Provide the (X, Y) coordinate of the cell's center where the given text is located.  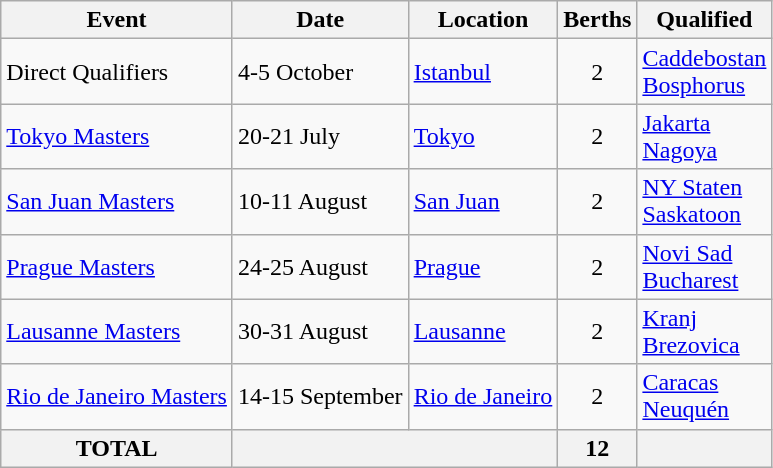
TOTAL (117, 448)
Tokyo (483, 136)
Date (320, 20)
Prague Masters (117, 266)
Lausanne Masters (117, 332)
Event (117, 20)
Jakarta Nagoya (704, 136)
Direct Qualifiers (117, 72)
Istanbul (483, 72)
10-11 August (320, 202)
Tokyo Masters (117, 136)
12 (598, 448)
Caracas Neuquén (704, 396)
4-5 October (320, 72)
Kranj Brezovica (704, 332)
San Juan Masters (117, 202)
30-31 August (320, 332)
Qualified (704, 20)
Lausanne (483, 332)
Location (483, 20)
24-25 August (320, 266)
Berths (598, 20)
Prague (483, 266)
Rio de Janeiro (483, 396)
Rio de Janeiro Masters (117, 396)
San Juan (483, 202)
20-21 July (320, 136)
Caddebostan Bosphorus (704, 72)
Novi Sad Bucharest (704, 266)
14-15 September (320, 396)
NY Staten Saskatoon (704, 202)
